Detect which cell encompasses the target text, then output its [x, y] center coordinate. 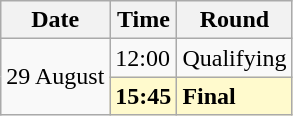
Qualifying [234, 58]
12:00 [144, 58]
Final [234, 96]
Round [234, 20]
15:45 [144, 96]
Time [144, 20]
Date [56, 20]
29 August [56, 77]
